Find where the given text appears and provide that cell's center as [X, Y] coordinate. 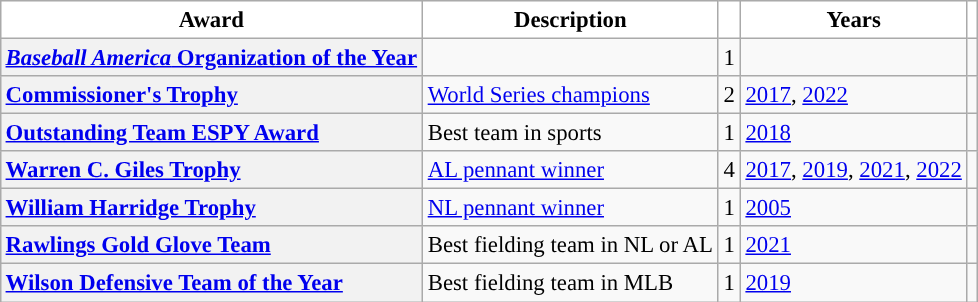
Warren C. Giles Trophy [211, 170]
World Series champions [570, 95]
Baseball America Organization of the Year [211, 58]
Best fielding team in MLB [570, 283]
Commissioner's Trophy [211, 95]
2021 [854, 245]
4 [729, 170]
AL pennant winner [570, 170]
Rawlings Gold Glove Team [211, 245]
Best fielding team in NL or AL [570, 245]
William Harridge Trophy [211, 208]
2 [729, 95]
Award [211, 20]
2017, 2019, 2021, 2022 [854, 170]
2005 [854, 208]
NL pennant winner [570, 208]
Wilson Defensive Team of the Year [211, 283]
Years [854, 20]
Outstanding Team ESPY Award [211, 133]
2019 [854, 283]
2017, 2022 [854, 95]
Best team in sports [570, 133]
2018 [854, 133]
Description [570, 20]
